Capture the cell that displays the provided text and extract its [X, Y] central coordinate. 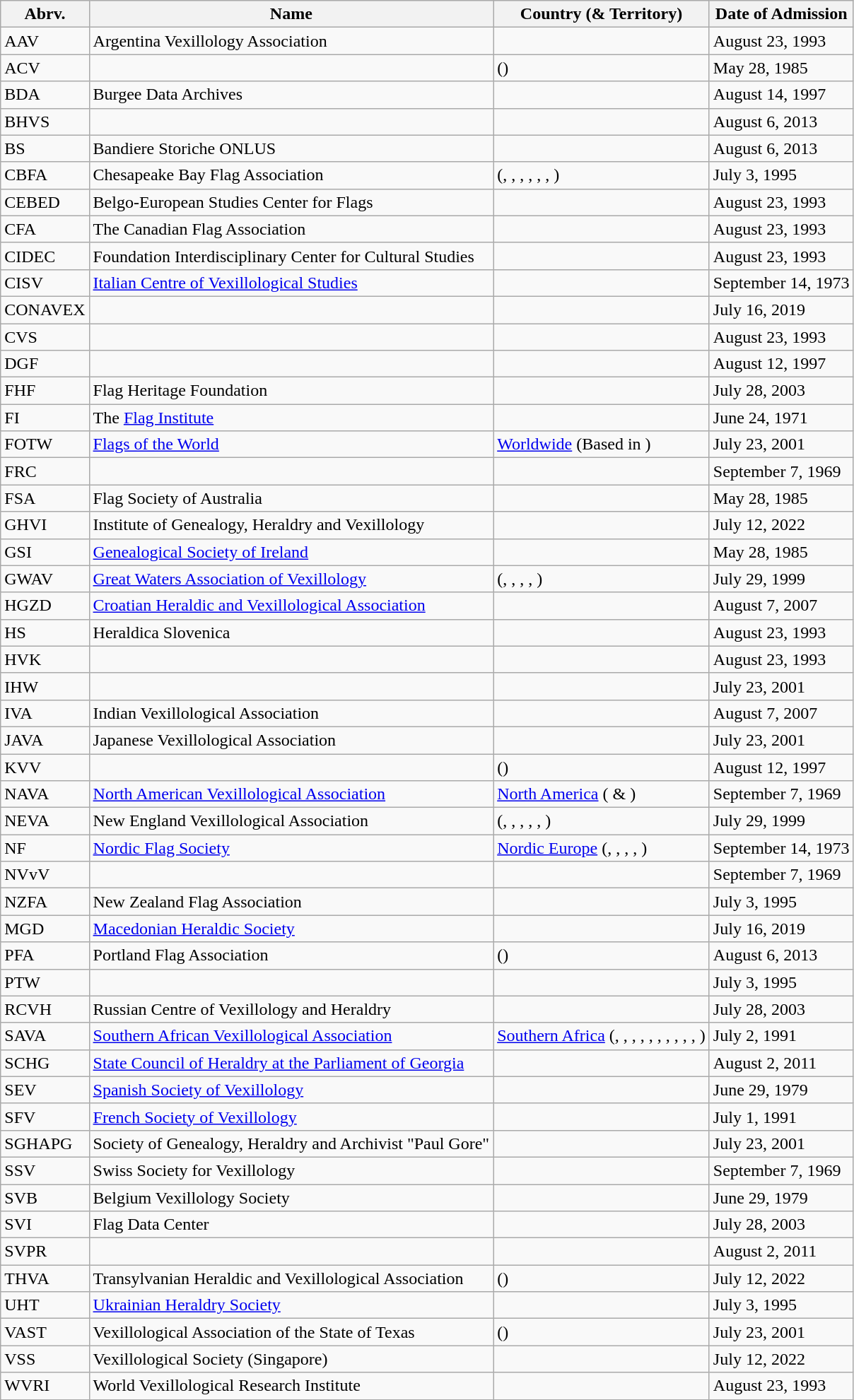
North American Vexillological Association [291, 794]
(, , , , , , ) [602, 175]
CVS [45, 337]
Nordic Flag Society [291, 848]
Portland Flag Association [291, 955]
IVA [45, 713]
Indian Vexillological Association [291, 713]
VAST [45, 1332]
Belgo-European Studies Center for Flags [291, 202]
CIDEC [45, 256]
(, , , , , ) [602, 821]
Transylvanian Heraldic and Vexillological Association [291, 1278]
NVvV [45, 875]
June 24, 1971 [781, 418]
Foundation Interdisciplinary Center for Cultural Studies [291, 256]
The Canadian Flag Association [291, 229]
New England Vexillological Association [291, 821]
CISV [45, 283]
NZFA [45, 902]
SSV [45, 1170]
Argentina Vexillology Association [291, 41]
BHVS [45, 122]
SVPR [45, 1252]
Japanese Vexillological Association [291, 740]
CBFA [45, 175]
Flag Society of Australia [291, 498]
SFV [45, 1117]
FI [45, 418]
Genealogical Society of Ireland [291, 552]
HS [45, 633]
World Vexillological Research Institute [291, 1386]
SGHAPG [45, 1143]
Chesapeake Bay Flag Association [291, 175]
French Society of Vexillology [291, 1117]
NAVA [45, 794]
IHW [45, 686]
Worldwide (Based in ) [602, 445]
NF [45, 848]
Institute of Genealogy, Heraldry and Vexillology [291, 525]
PTW [45, 982]
THVA [45, 1278]
NEVA [45, 821]
Swiss Society for Vexillology [291, 1170]
Name [291, 14]
Great Waters Association of Vexillology [291, 579]
Country (& Territory) [602, 14]
MGD [45, 929]
BDA [45, 95]
SAVA [45, 1036]
Abrv. [45, 14]
GHVI [45, 525]
Belgium Vexillology Society [291, 1198]
Society of Genealogy, Heraldry and Archivist "Paul Gore" [291, 1143]
The Flag Institute [291, 418]
CFA [45, 229]
Macedonian Heraldic Society [291, 929]
Date of Admission [781, 14]
Flag Data Center [291, 1225]
BS [45, 148]
Nordic Europe (, , , , ) [602, 848]
CEBED [45, 202]
JAVA [45, 740]
Croatian Heraldic and Vexillological Association [291, 606]
Spanish Society of Vexillology [291, 1090]
UHT [45, 1305]
Ukrainian Heraldry Society [291, 1305]
Russian Centre of Vexillology and Heraldry [291, 1009]
DGF [45, 364]
Heraldica Slovenica [291, 633]
FRC [45, 471]
GSI [45, 552]
July 1, 1991 [781, 1117]
Vexillological Society (Singapore) [291, 1359]
FSA [45, 498]
State Council of Heraldry at the Parliament of Georgia [291, 1063]
Vexillological Association of the State of Texas [291, 1332]
ACV [45, 68]
Burgee Data Archives [291, 95]
(, , , , ) [602, 579]
CONAVEX [45, 310]
August 14, 1997 [781, 95]
RCVH [45, 1009]
Bandiere Storiche ONLUS [291, 148]
PFA [45, 955]
Southern African Vexillological Association [291, 1036]
North America ( & ) [602, 794]
Italian Centre of Vexillological Studies [291, 283]
SVB [45, 1198]
SEV [45, 1090]
New Zealand Flag Association [291, 902]
KVV [45, 767]
SCHG [45, 1063]
SVI [45, 1225]
July 2, 1991 [781, 1036]
FOTW [45, 445]
Southern Africa (, , , , , , , , , , ) [602, 1036]
HGZD [45, 606]
Flags of the World [291, 445]
AAV [45, 41]
Flag Heritage Foundation [291, 391]
HVK [45, 659]
GWAV [45, 579]
VSS [45, 1359]
FHF [45, 391]
WVRI [45, 1386]
